Extract the (X, Y) coordinate from the center of the cell holding the provided text.  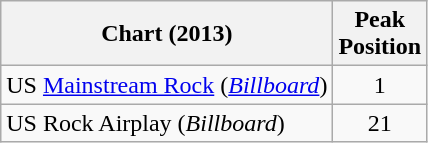
1 (380, 85)
US Rock Airplay (Billboard) (167, 123)
21 (380, 123)
PeakPosition (380, 34)
US Mainstream Rock (Billboard) (167, 85)
Chart (2013) (167, 34)
